Pinpoint the cell where the given text exists, returning its [x, y] midpoint coordinate. 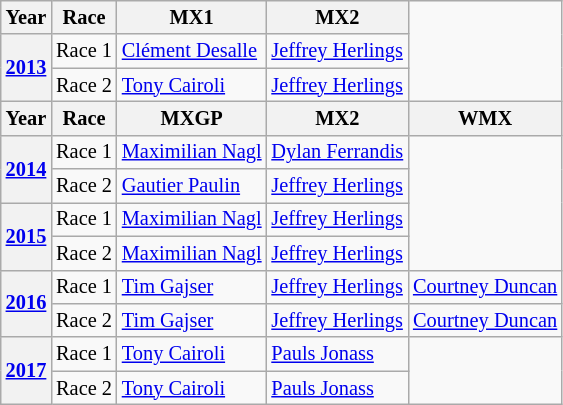
MX1 [192, 17]
2016 [26, 304]
Gautier Paulin [192, 186]
Clément Desalle [192, 51]
2013 [26, 68]
2014 [26, 168]
WMX [485, 118]
2015 [26, 236]
2017 [26, 370]
MXGP [192, 118]
Dylan Ferrandis [337, 152]
